Provide the [X, Y] coordinate of the cell's center where the given text is located.  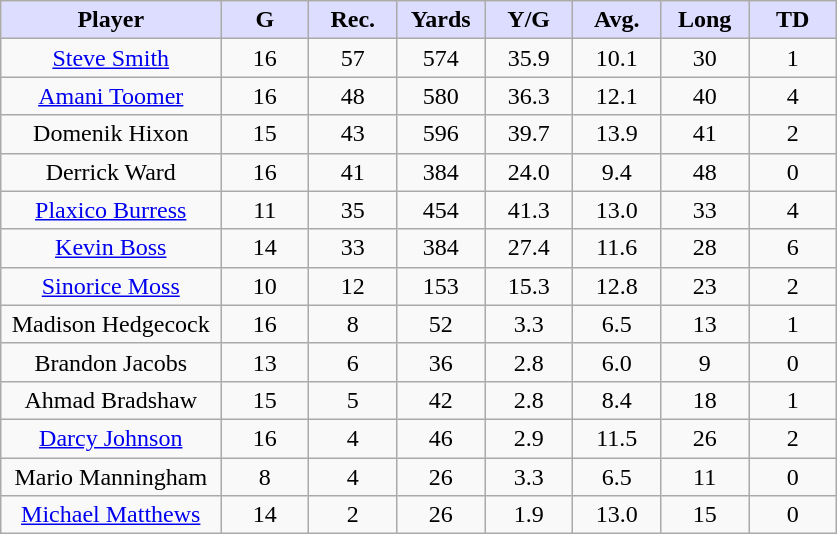
Rec. [353, 20]
30 [705, 58]
Plaxico Burress [111, 210]
9.4 [617, 172]
2.9 [529, 438]
40 [705, 96]
18 [705, 400]
9 [705, 362]
153 [441, 286]
Domenik Hixon [111, 134]
36.3 [529, 96]
46 [441, 438]
1.9 [529, 515]
Kevin Boss [111, 248]
12 [353, 286]
Player [111, 20]
35.9 [529, 58]
Derrick Ward [111, 172]
Avg. [617, 20]
574 [441, 58]
Ahmad Bradshaw [111, 400]
Amani Toomer [111, 96]
Michael Matthews [111, 515]
41.3 [529, 210]
28 [705, 248]
43 [353, 134]
10.1 [617, 58]
35 [353, 210]
24.0 [529, 172]
454 [441, 210]
Mario Manningham [111, 477]
Darcy Johnson [111, 438]
Sinorice Moss [111, 286]
42 [441, 400]
36 [441, 362]
11.6 [617, 248]
39.7 [529, 134]
57 [353, 58]
12.8 [617, 286]
11.5 [617, 438]
Long [705, 20]
23 [705, 286]
6.0 [617, 362]
10 [265, 286]
Yards [441, 20]
15.3 [529, 286]
12.1 [617, 96]
596 [441, 134]
Brandon Jacobs [111, 362]
52 [441, 324]
TD [793, 20]
Madison Hedgecock [111, 324]
5 [353, 400]
Y/G [529, 20]
8.4 [617, 400]
580 [441, 96]
13.9 [617, 134]
27.4 [529, 248]
Steve Smith [111, 58]
G [265, 20]
